From the cell containing the given text, extract its center point as [X, Y] coordinate. 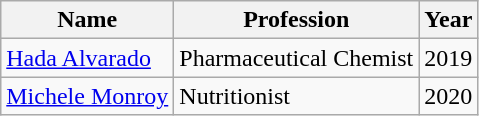
Name [88, 20]
2019 [448, 58]
Pharmaceutical Chemist [296, 58]
Michele Monroy [88, 96]
Profession [296, 20]
2020 [448, 96]
Nutritionist [296, 96]
Hada Alvarado [88, 58]
Year [448, 20]
